Return the [x, y] coordinate for the center point of the cell that contains the specified text.  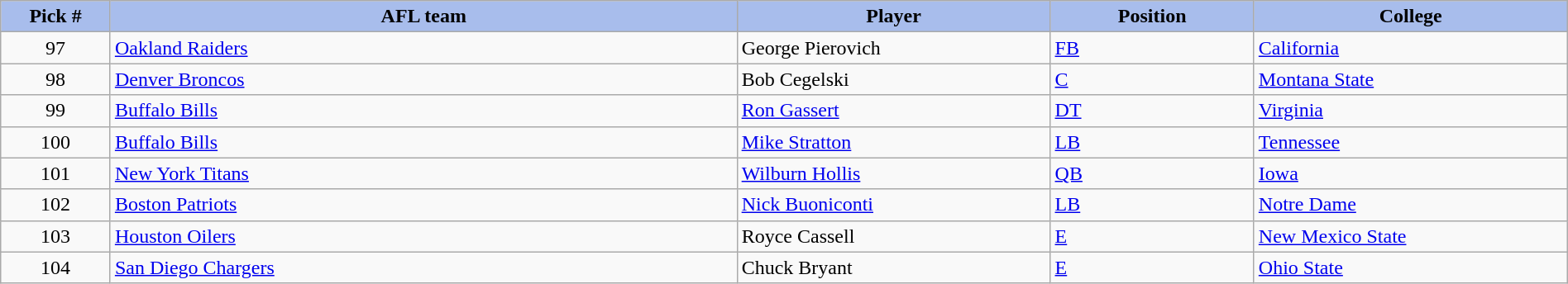
George Pierovich [893, 48]
Chuck Bryant [893, 267]
Virginia [1411, 111]
Bob Cegelski [893, 79]
97 [56, 48]
Player [893, 17]
Boston Patriots [423, 205]
103 [56, 236]
New York Titans [423, 173]
Montana State [1411, 79]
Ohio State [1411, 267]
Royce Cassell [893, 236]
102 [56, 205]
San Diego Chargers [423, 267]
College [1411, 17]
Ron Gassert [893, 111]
Iowa [1411, 173]
Pick # [56, 17]
Nick Buoniconti [893, 205]
99 [56, 111]
Wilburn Hollis [893, 173]
FB [1152, 48]
98 [56, 79]
104 [56, 267]
Houston Oilers [423, 236]
101 [56, 173]
California [1411, 48]
Mike Stratton [893, 142]
Tennessee [1411, 142]
C [1152, 79]
Notre Dame [1411, 205]
New Mexico State [1411, 236]
Position [1152, 17]
Oakland Raiders [423, 48]
DT [1152, 111]
QB [1152, 173]
AFL team [423, 17]
Denver Broncos [423, 79]
100 [56, 142]
